Scan for the cell matching the given text and deliver its [X, Y] coordinate at center. 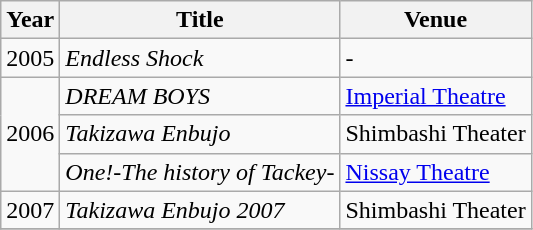
2007 [30, 210]
2005 [30, 58]
Venue [436, 20]
Endless Shock [200, 58]
Imperial Theatre [436, 96]
- [436, 58]
Takizawa Enbujo 2007 [200, 210]
Title [200, 20]
Takizawa Enbujo [200, 134]
Year [30, 20]
DREAM BOYS [200, 96]
Nissay Theatre [436, 172]
2006 [30, 134]
One!-The history of Tackey- [200, 172]
